Identify which cell holds the provided text, then report its (x, y) central coordinate. 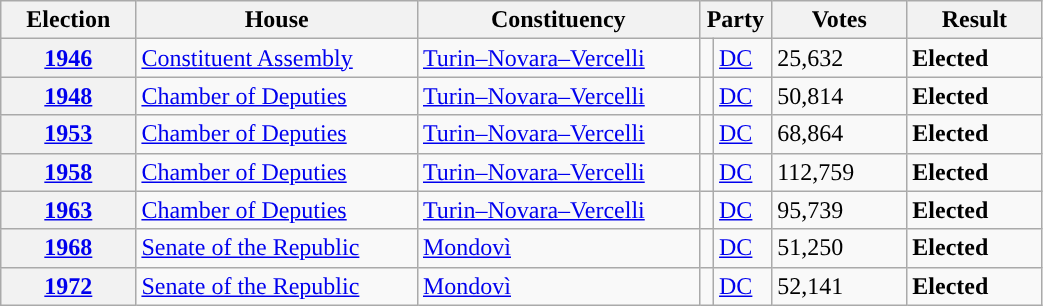
1958 (68, 172)
1948 (68, 96)
50,814 (840, 96)
Election (68, 20)
1963 (68, 210)
1972 (68, 286)
52,141 (840, 286)
Constituent Assembly (277, 58)
95,739 (840, 210)
68,864 (840, 134)
25,632 (840, 58)
112,759 (840, 172)
51,250 (840, 248)
Constituency (558, 20)
Votes (840, 20)
House (277, 20)
1946 (68, 58)
1968 (68, 248)
1953 (68, 134)
Party (736, 20)
Result (974, 20)
